Return the [X, Y] coordinate for the center point of the cell that contains the specified text.  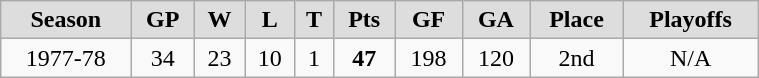
120 [496, 58]
N/A [690, 58]
34 [162, 58]
23 [219, 58]
T [314, 20]
1 [314, 58]
1977-78 [66, 58]
GF [428, 20]
GA [496, 20]
L [270, 20]
W [219, 20]
Pts [364, 20]
Place [577, 20]
2nd [577, 58]
Season [66, 20]
10 [270, 58]
47 [364, 58]
GP [162, 20]
198 [428, 58]
Playoffs [690, 20]
